Find where the given text appears and provide that cell's center as (X, Y) coordinate. 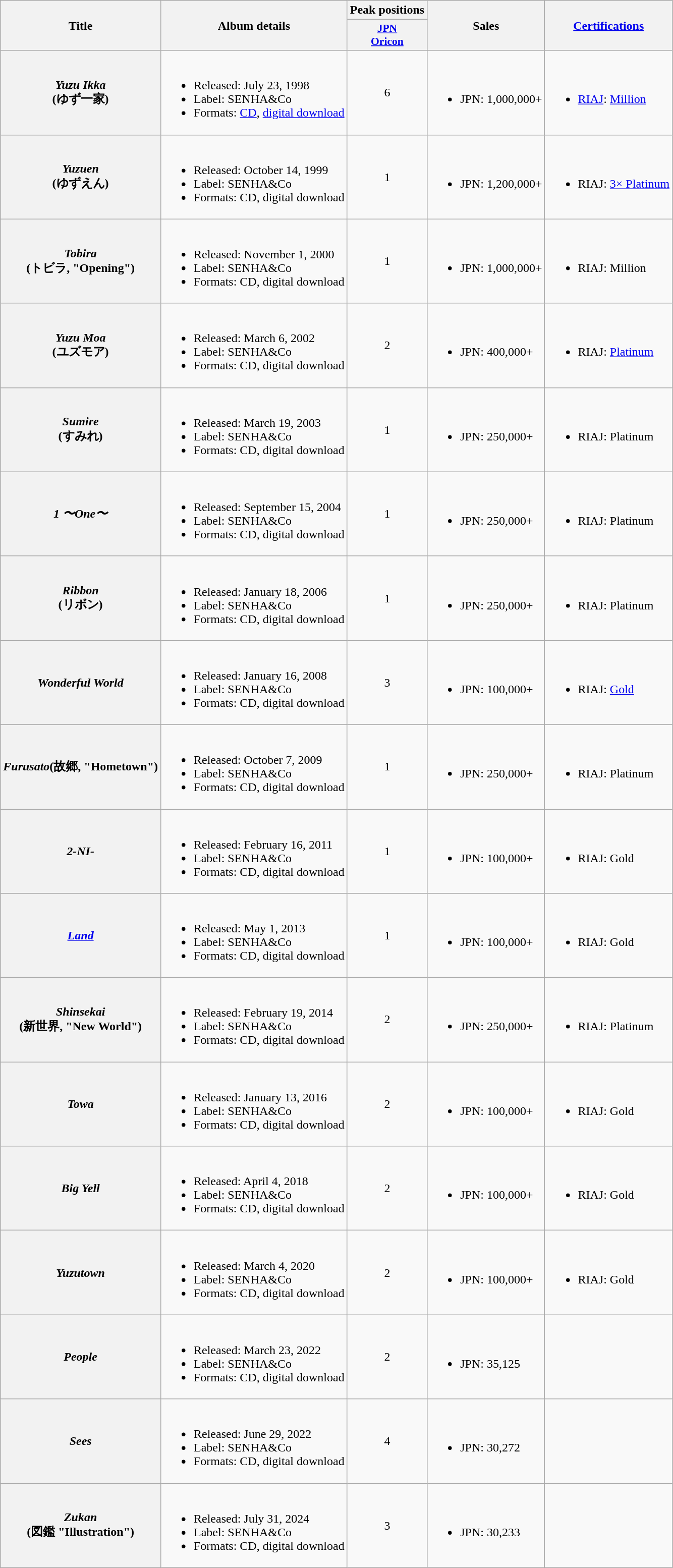
People (81, 1357)
Shinsekai(新世界, "New World") (81, 1020)
Big Yell (81, 1189)
JPN: 30,233 (486, 1526)
Released: March 4, 2020Label: SENHA&CoFormats: CD, digital download (254, 1272)
Wonderful World (81, 682)
Ribbon(リボン) (81, 598)
Released: June 29, 2022Label: SENHA&CoFormats: CD, digital download (254, 1441)
Released: September 15, 2004Label: SENHA&CoFormats: CD, digital download (254, 514)
Released: May 1, 2013Label: SENHA&CoFormats: CD, digital download (254, 935)
RIAJ: 3× Platinum (608, 177)
JPN: 35,125 (486, 1357)
Released: January 18, 2006Label: SENHA&CoFormats: CD, digital download (254, 598)
Yuzutown (81, 1272)
Released: April 4, 2018Label: SENHA&CoFormats: CD, digital download (254, 1189)
Sales (486, 25)
Yuzu Ikka(ゆず一家) (81, 93)
Zukan(図鑑 "Illustration") (81, 1526)
4 (387, 1441)
Sumire(すみれ) (81, 430)
2-NI- (81, 852)
Released: October 14, 1999Label: SENHA&CoFormats: CD, digital download (254, 177)
Released: March 23, 2022Label: SENHA&CoFormats: CD, digital download (254, 1357)
Album details (254, 25)
JPNOricon (387, 35)
Released: February 19, 2014Label: SENHA&CoFormats: CD, digital download (254, 1020)
Released: July 23, 1998Label: SENHA&CoFormats: CD, digital download (254, 93)
Peak positions (387, 10)
Released: July 31, 2024Label: SENHA&CoFormats: CD, digital download (254, 1526)
JPN: 400,000+ (486, 345)
Released: February 16, 2011Label: SENHA&CoFormats: CD, digital download (254, 852)
Yuzuen(ゆずえん) (81, 177)
6 (387, 93)
Furusato(故郷, "Hometown") (81, 767)
Released: October 7, 2009Label: SENHA&CoFormats: CD, digital download (254, 767)
Released: January 16, 2008Label: SENHA&CoFormats: CD, digital download (254, 682)
Title (81, 25)
Sees (81, 1441)
Tobira(トビラ, "Opening") (81, 261)
JPN: 30,272 (486, 1441)
Released: March 19, 2003Label: SENHA&CoFormats: CD, digital download (254, 430)
JPN: 1,200,000+ (486, 177)
Land (81, 935)
Yuzu Moa(ユズモア) (81, 345)
Towa (81, 1104)
Certifications (608, 25)
Released: January 13, 2016Label: SENHA&CoFormats: CD, digital download (254, 1104)
Released: November 1, 2000Label: SENHA&CoFormats: CD, digital download (254, 261)
1 〜One〜 (81, 514)
Released: March 6, 2002Label: SENHA&CoFormats: CD, digital download (254, 345)
